Pinpoint the cell where the given text exists, returning its [X, Y] midpoint coordinate. 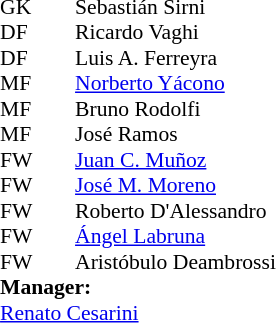
Roberto D'Alessandro [176, 211]
Ángel Labruna [176, 237]
Aristóbulo Deambrossi [176, 262]
José Ramos [176, 135]
Manager: [138, 287]
José M. Moreno [176, 185]
Juan C. Muñoz [176, 160]
Bruno Rodolfi [176, 109]
Luis A. Ferreyra [176, 58]
Norberto Yácono [176, 83]
Ricardo Vaghi [176, 33]
